Capture the cell that displays the provided text and extract its [X, Y] central coordinate. 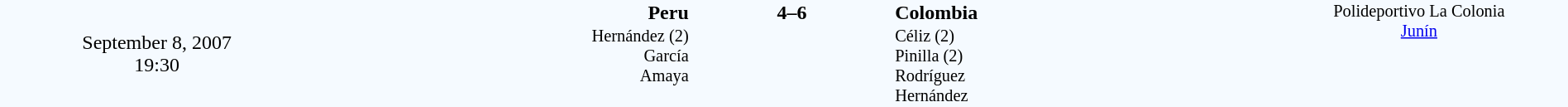
Céliz (2)Pinilla (2)RodríguezHernández [1082, 66]
Peru [501, 12]
Colombia [1082, 12]
Polideportivo La ColoniaJunín [1419, 53]
4–6 [791, 12]
Hernández (2)GarcíaAmaya [501, 66]
September 8, 200719:30 [157, 53]
